Provide the [X, Y] coordinate of the cell's center where the given text is located.  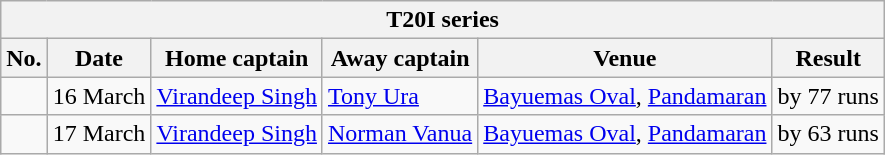
No. [24, 58]
T20I series [443, 20]
Venue [625, 58]
Date [99, 58]
Norman Vanua [400, 134]
16 March [99, 96]
Home captain [237, 58]
by 63 runs [828, 134]
Result [828, 58]
Tony Ura [400, 96]
by 77 runs [828, 96]
17 March [99, 134]
Away captain [400, 58]
